Determine the (x, y) coordinate at the center of the cell enclosing the given text.  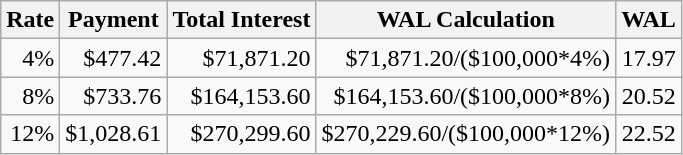
$71,871.20/($100,000*4%) (466, 58)
$270,299.60 (242, 134)
Rate (30, 20)
$71,871.20 (242, 58)
WAL (649, 20)
4% (30, 58)
$733.76 (114, 96)
$270,229.60/($100,000*12%) (466, 134)
WAL Calculation (466, 20)
$164,153.60/($100,000*8%) (466, 96)
22.52 (649, 134)
$1,028.61 (114, 134)
Total Interest (242, 20)
$164,153.60 (242, 96)
20.52 (649, 96)
8% (30, 96)
$477.42 (114, 58)
17.97 (649, 58)
12% (30, 134)
Payment (114, 20)
